Detect which cell encompasses the target text, then output its (x, y) center coordinate. 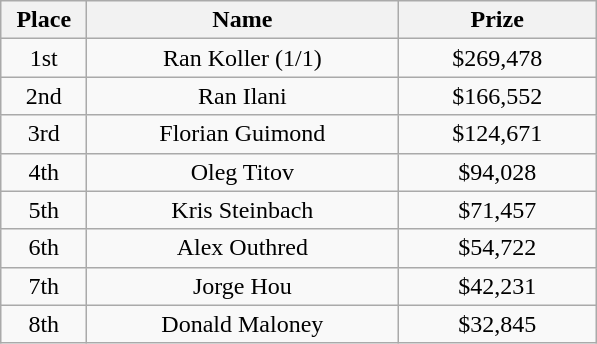
Kris Steinbach (242, 210)
8th (44, 324)
$94,028 (498, 172)
Alex Outhred (242, 248)
$32,845 (498, 324)
$269,478 (498, 58)
Ran Koller (1/1) (242, 58)
Donald Maloney (242, 324)
2nd (44, 96)
$166,552 (498, 96)
3rd (44, 134)
Florian Guimond (242, 134)
6th (44, 248)
$54,722 (498, 248)
Prize (498, 20)
7th (44, 286)
5th (44, 210)
4th (44, 172)
Oleg Titov (242, 172)
1st (44, 58)
Ran Ilani (242, 96)
$71,457 (498, 210)
Place (44, 20)
Jorge Hou (242, 286)
$42,231 (498, 286)
$124,671 (498, 134)
Name (242, 20)
